Extract the [x, y] coordinate from the center of the cell holding the provided text.  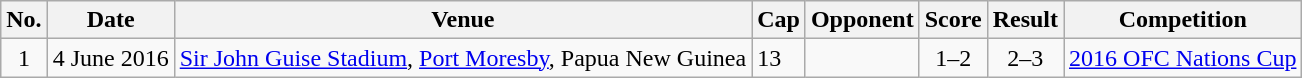
4 June 2016 [110, 58]
Date [110, 20]
1 [24, 58]
Result [1025, 20]
Competition [1183, 20]
1–2 [953, 58]
Score [953, 20]
Cap [779, 20]
Venue [462, 20]
2016 OFC Nations Cup [1183, 58]
Sir John Guise Stadium, Port Moresby, Papua New Guinea [462, 58]
2–3 [1025, 58]
No. [24, 20]
Opponent [862, 20]
13 [779, 58]
